Search for the cell housing the specified text and yield its [X, Y] center coordinate. 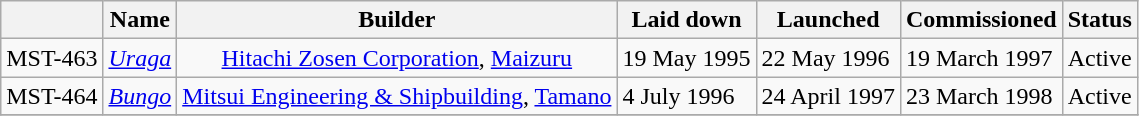
24 April 1997 [828, 96]
4 July 1996 [686, 96]
Laid down [686, 20]
23 March 1998 [981, 96]
Bungo [140, 96]
Commissioned [981, 20]
Builder [397, 20]
Uraga [140, 58]
Hitachi Zosen Corporation, Maizuru [397, 58]
Name [140, 20]
Status [1100, 20]
MST-463 [52, 58]
Launched [828, 20]
Mitsui Engineering & Shipbuilding, Tamano [397, 96]
19 May 1995 [686, 58]
22 May 1996 [828, 58]
MST-464 [52, 96]
19 March 1997 [981, 58]
